Locate the cell with the specified text and output its (X, Y) center coordinate. 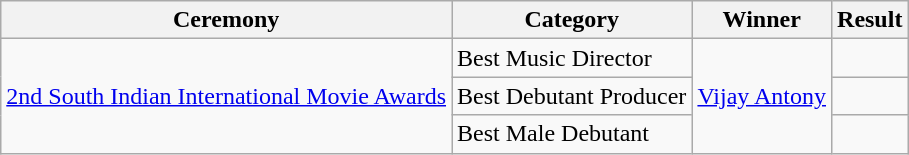
Vijay Antony (762, 96)
Best Debutant Producer (572, 96)
2nd South Indian International Movie Awards (226, 96)
Result (870, 20)
Best Music Director (572, 58)
Ceremony (226, 20)
Category (572, 20)
Winner (762, 20)
Best Male Debutant (572, 134)
